Capture the cell that displays the provided text and extract its [x, y] central coordinate. 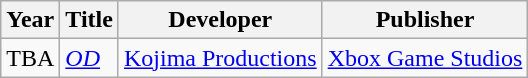
Title [90, 20]
Publisher [425, 20]
Xbox Game Studios [425, 58]
Kojima Productions [220, 58]
TBA [30, 58]
Developer [220, 20]
Year [30, 20]
OD [90, 58]
